Extract the [x, y] coordinate from the center of the cell holding the provided text.  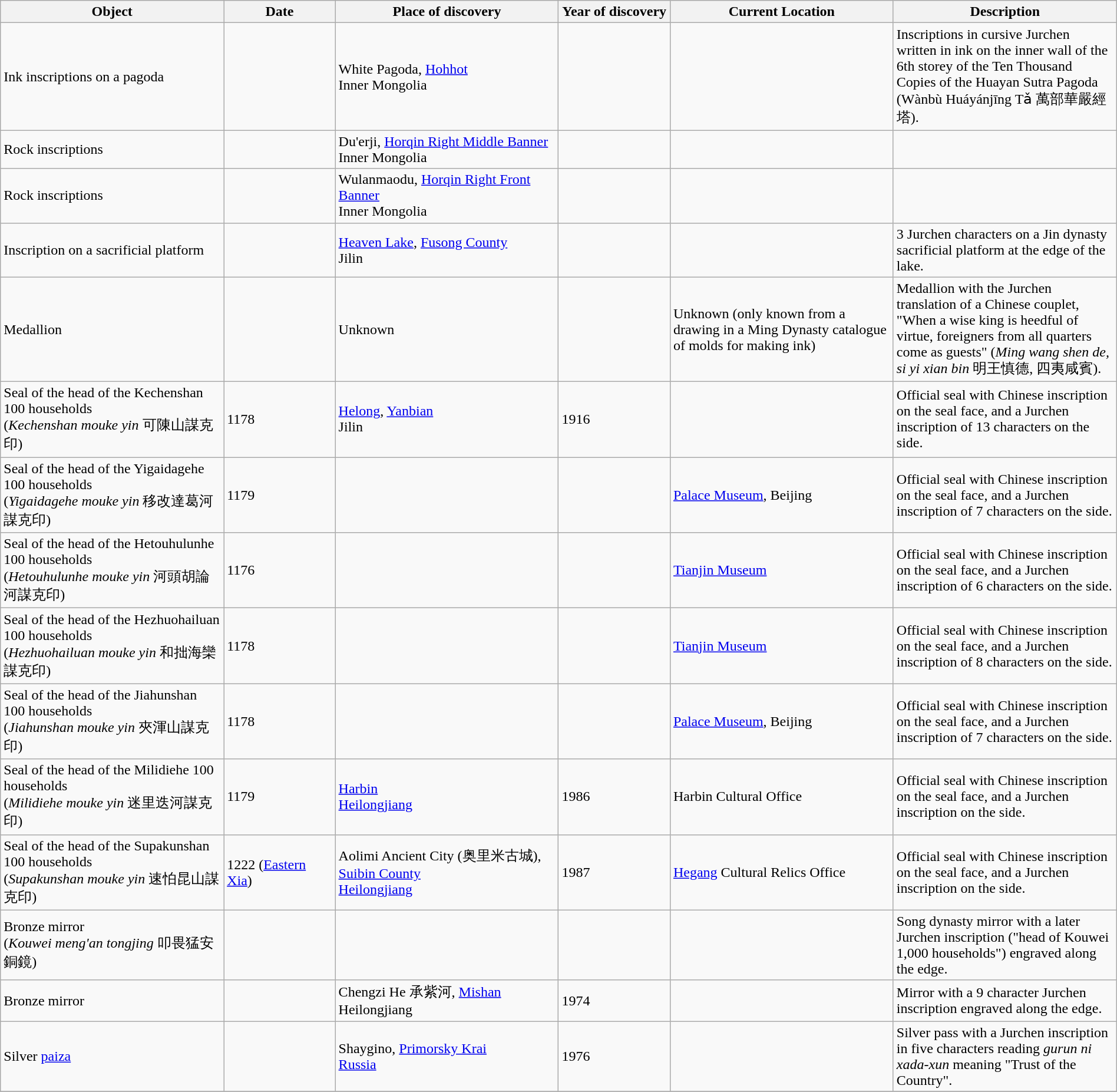
1916 [614, 420]
Aolimi Ancient City (奥里米古城), Suibin CountyHeilongjiang [447, 872]
Heaven Lake, Fusong CountyJilin [447, 250]
Bronze mirror(Kouwei meng'an tongjing 叩畏猛安銅鏡) [112, 945]
White Pagoda, HohhotInner Mongolia [447, 77]
1976 [614, 1056]
Inscription on a sacrificial platform [112, 250]
Unknown [447, 329]
3 Jurchen characters on a Jin dynasty sacrificial platform at the edge of the lake. [1005, 250]
Chengzi He 承紫河, MishanHeilongjiang [447, 1001]
Unknown (only known from a drawing in a Ming Dynasty catalogue of molds for making ink) [781, 329]
Wulanmaodu, Horqin Right Front BannerInner Mongolia [447, 196]
Official seal with Chinese inscription on the seal face, and a Jurchen inscription of 6 characters on the side. [1005, 570]
Silver pass with a Jurchen inscription in five characters reading gurun ni xada-xun meaning "Trust of the Country". [1005, 1056]
Seal of the head of the Supakunshan 100 households(Supakunshan mouke yin 速怕昆山謀克印) [112, 872]
Official seal with Chinese inscription on the seal face, and a Jurchen inscription of 13 characters on the side. [1005, 420]
Official seal with Chinese inscription on the seal face, and a Jurchen inscription of 8 characters on the side. [1005, 646]
Seal of the head of the Hezhuohailuan 100 households(Hezhuohailuan mouke yin 和拙海欒謀克印) [112, 646]
Mirror with a 9 character Jurchen inscription engraved along the edge. [1005, 1001]
Ink inscriptions on a pagoda [112, 77]
Silver paiza [112, 1056]
Seal of the head of the Hetouhulunhe 100 households(Hetouhulunhe mouke yin 河頭胡論河謀克印) [112, 570]
1987 [614, 872]
Song dynasty mirror with a later Jurchen inscription ("head of Kouwei 1,000 households") engraved along the edge. [1005, 945]
Current Location [781, 12]
Date [279, 12]
Shaygino, Primorsky KraiRussia [447, 1056]
Seal of the head of the Kechenshan 100 households(Kechenshan mouke yin 可陳山謀克印) [112, 420]
Seal of the head of the Jiahunshan 100 households(Jiahunshan mouke yin 夾渾山謀克印) [112, 721]
Du'erji, Horqin Right Middle BannerInner Mongolia [447, 150]
Description [1005, 12]
HarbinHeilongjiang [447, 797]
Harbin Cultural Office [781, 797]
Object [112, 12]
1986 [614, 797]
Helong, YanbianJilin [447, 420]
Bronze mirror [112, 1001]
Seal of the head of the Yigaidagehe 100 households(Yigaidagehe mouke yin 移改達葛河謀克印) [112, 495]
Medallion [112, 329]
Year of discovery [614, 12]
Place of discovery [447, 12]
1974 [614, 1001]
Seal of the head of the Milidiehe 100 households(Milidiehe mouke yin 迷里迭河謀克印) [112, 797]
1222 (Eastern Xia) [279, 872]
1176 [279, 570]
Hegang Cultural Relics Office [781, 872]
